Output the (X, Y) coordinate of the center of the cell containing the given text.  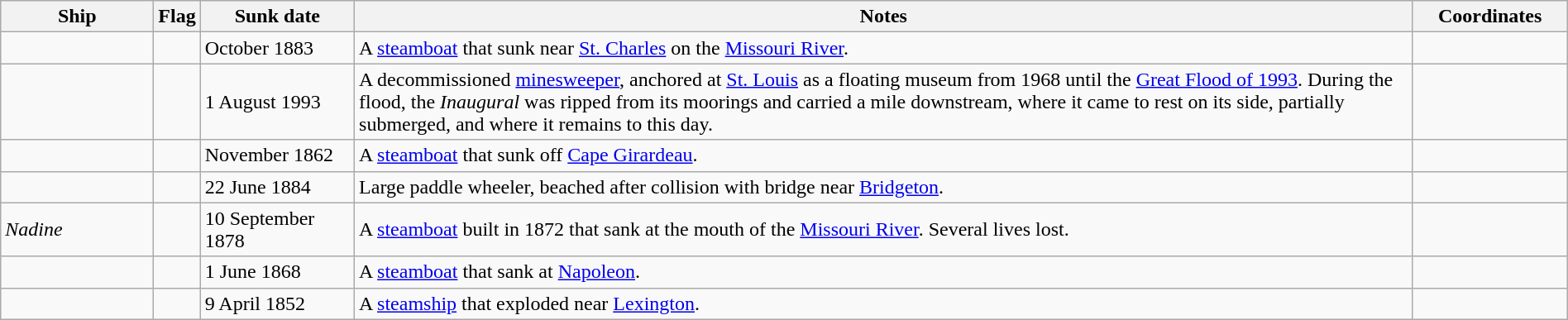
Notes (883, 17)
Flag (177, 17)
10 September 1878 (277, 230)
9 April 1852 (277, 303)
A steamboat that sunk off Cape Girardeau. (883, 155)
Ship (78, 17)
Sunk date (277, 17)
1 August 1993 (277, 102)
Coordinates (1490, 17)
1 June 1868 (277, 272)
A steamboat that sank at Napoleon. (883, 272)
October 1883 (277, 48)
22 June 1884 (277, 187)
Large paddle wheeler, beached after collision with bridge near Bridgeton. (883, 187)
A steamship that exploded near Lexington. (883, 303)
Nadine (78, 230)
A steamboat built in 1872 that sank at the mouth of the Missouri River. Several lives lost. (883, 230)
November 1862 (277, 155)
A steamboat that sunk near St. Charles on the Missouri River. (883, 48)
